Find where the given text appears and provide that cell's center as (x, y) coordinate. 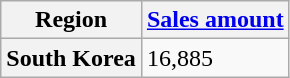
South Korea (72, 58)
Sales amount (215, 20)
16,885 (215, 58)
Region (72, 20)
